Capture the cell that displays the provided text and extract its (x, y) central coordinate. 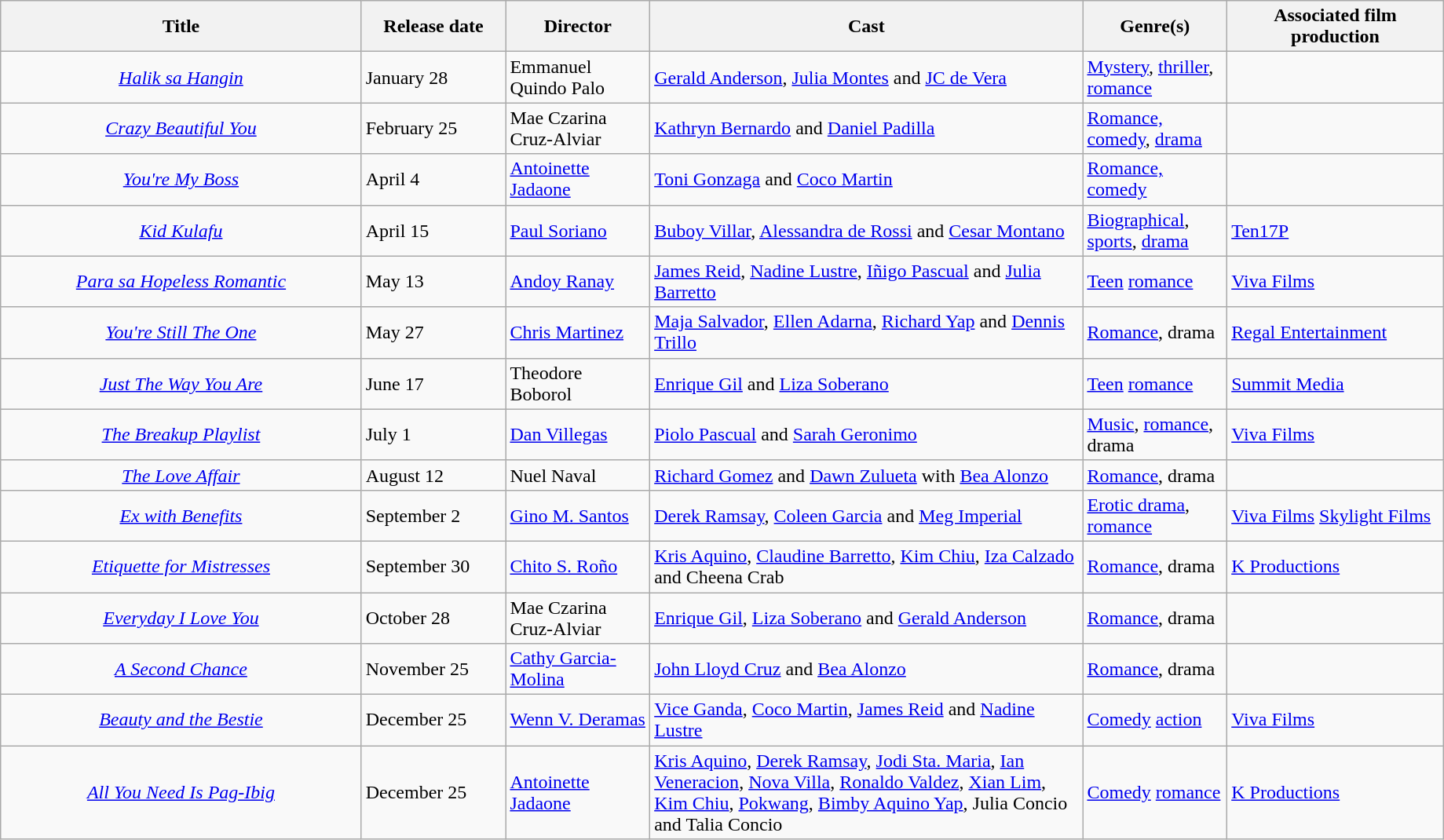
April 15 (433, 231)
Biographical, sports, drama (1155, 231)
A Second Chance (181, 669)
Cast (867, 27)
Ex with Benefits (181, 515)
James Reid, Nadine Lustre, Iñigo Pascual and Julia Barretto (867, 281)
Nuel Naval (578, 475)
September 2 (433, 515)
Toni Gonzaga and Coco Martin (867, 179)
Everyday I Love You (181, 617)
Etiquette for Mistresses (181, 567)
Wenn V. Deramas (578, 721)
October 28 (433, 617)
Halik sa Hangin (181, 77)
Enrique Gil, Liza Soberano and Gerald Anderson (867, 617)
Para sa Hopeless Romantic (181, 281)
Viva Films Skylight Films (1336, 515)
Richard Gomez and Dawn Zulueta with Bea Alonzo (867, 475)
Derek Ramsay, Coleen Garcia and Meg Imperial (867, 515)
Regal Entertainment (1336, 333)
Piolo Pascual and Sarah Geronimo (867, 435)
Ten17P (1336, 231)
The Breakup Playlist (181, 435)
Associated film production (1336, 27)
Genre(s) (1155, 27)
August 12 (433, 475)
Crazy Beautiful You (181, 129)
Chris Martinez (578, 333)
Dan Villegas (578, 435)
June 17 (433, 383)
Summit Media (1336, 383)
July 1 (433, 435)
Andoy Ranay (578, 281)
November 25 (433, 669)
Music, romance, drama (1155, 435)
Cathy Garcia-Molina (578, 669)
Kid Kulafu (181, 231)
Comedy romance (1155, 793)
Vice Ganda, Coco Martin, James Reid and Nadine Lustre (867, 721)
John Lloyd Cruz and Bea Alonzo (867, 669)
Comedy action (1155, 721)
Gerald Anderson, Julia Montes and JC de Vera (867, 77)
Enrique Gil and Liza Soberano (867, 383)
Paul Soriano (578, 231)
The Love Affair (181, 475)
January 28 (433, 77)
April 4 (433, 179)
Maja Salvador, Ellen Adarna, Richard Yap and Dennis Trillo (867, 333)
May 13 (433, 281)
September 30 (433, 567)
Gino M. Santos (578, 515)
All You Need Is Pag-Ibig (181, 793)
Romance, comedy (1155, 179)
Beauty and the Bestie (181, 721)
Just The Way You Are (181, 383)
May 27 (433, 333)
Erotic drama, romance (1155, 515)
Mystery, thriller, romance (1155, 77)
Chito S. Roño (578, 567)
Release date (433, 27)
Romance, comedy, drama (1155, 129)
You're Still The One (181, 333)
February 25 (433, 129)
Theodore Boborol (578, 383)
Emmanuel Quindo Palo (578, 77)
Kris Aquino, Claudine Barretto, Kim Chiu, Iza Calzado and Cheena Crab (867, 567)
Buboy Villar, Alessandra de Rossi and Cesar Montano (867, 231)
Director (578, 27)
Title (181, 27)
You're My Boss (181, 179)
Kathryn Bernardo and Daniel Padilla (867, 129)
